Search for the cell housing the specified text and yield its (X, Y) center coordinate. 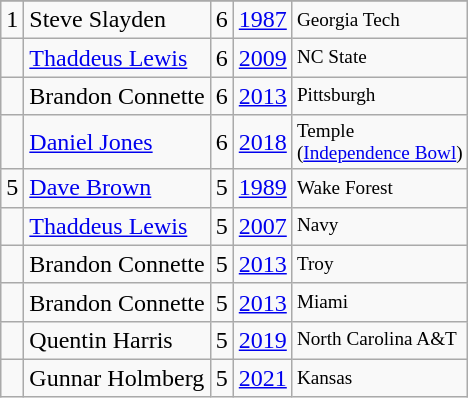
Georgia Tech (380, 20)
Temple(Independence Bowl) (380, 142)
North Carolina A&T (380, 340)
2018 (262, 142)
Quentin Harris (117, 340)
1989 (262, 188)
Miami (380, 302)
1 (12, 20)
Steve Slayden (117, 20)
NC State (380, 58)
Kansas (380, 378)
Wake Forest (380, 188)
2009 (262, 58)
Pittsburgh (380, 96)
Daniel Jones (117, 142)
Troy (380, 264)
2019 (262, 340)
2007 (262, 226)
Gunnar Holmberg (117, 378)
2021 (262, 378)
Navy (380, 226)
Dave Brown (117, 188)
1987 (262, 20)
